Determine the (X, Y) coordinate at the center of the cell enclosing the given text.  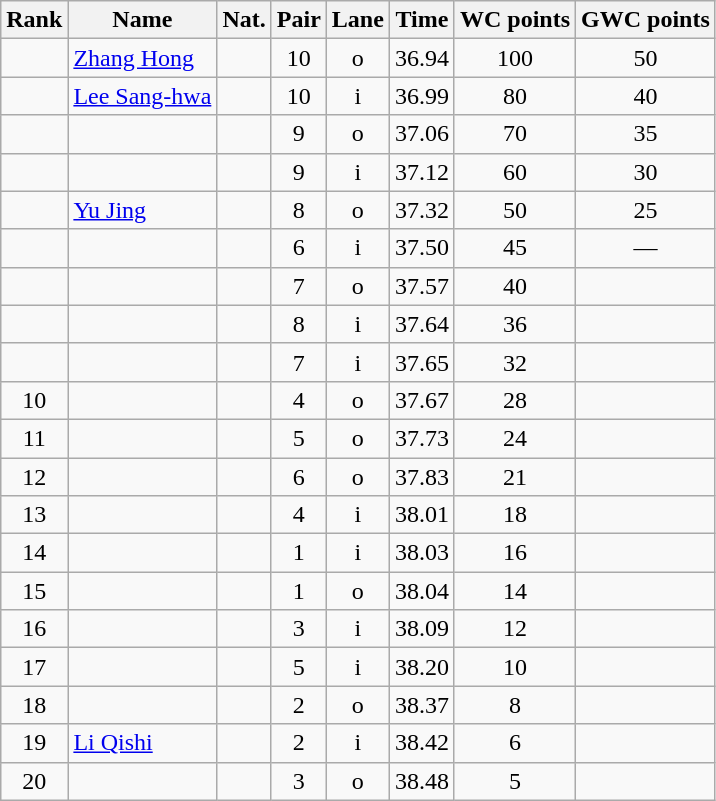
37.67 (422, 400)
Name (142, 20)
37.06 (422, 134)
37.32 (422, 210)
38.01 (422, 515)
35 (646, 134)
80 (514, 96)
60 (514, 172)
38.42 (422, 743)
37.57 (422, 286)
Lane (358, 20)
24 (514, 438)
70 (514, 134)
25 (646, 210)
19 (34, 743)
36.99 (422, 96)
Li Qishi (142, 743)
11 (34, 438)
WC points (514, 20)
17 (34, 667)
Yu Jing (142, 210)
— (646, 248)
45 (514, 248)
38.04 (422, 591)
13 (34, 515)
28 (514, 400)
21 (514, 477)
38.09 (422, 629)
20 (34, 781)
36.94 (422, 58)
Nat. (244, 20)
32 (514, 362)
37.73 (422, 438)
38.20 (422, 667)
37.64 (422, 324)
38.03 (422, 553)
Rank (34, 20)
37.65 (422, 362)
36 (514, 324)
37.83 (422, 477)
15 (34, 591)
Time (422, 20)
Lee Sang-hwa (142, 96)
GWC points (646, 20)
Pair (298, 20)
38.48 (422, 781)
Zhang Hong (142, 58)
30 (646, 172)
37.12 (422, 172)
38.37 (422, 705)
100 (514, 58)
37.50 (422, 248)
